For the text-containing cell, return its midpoint in [X, Y] coordinate format. 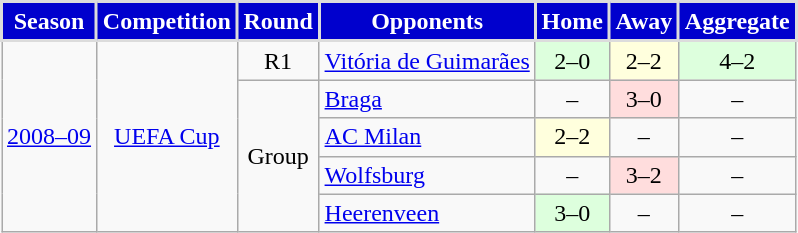
AC Milan [427, 137]
UEFA Cup [168, 136]
4–2 [738, 60]
Away [644, 22]
Season [50, 22]
Wolfsburg [427, 175]
Heerenveen [427, 213]
Braga [427, 99]
Group [278, 156]
Round [278, 22]
Home [572, 22]
Opponents [427, 22]
R1 [278, 60]
Competition [168, 22]
2–0 [572, 60]
3–2 [644, 175]
2008–09 [50, 136]
Vitória de Guimarães [427, 60]
Aggregate [738, 22]
